Search for the cell housing the specified text and yield its (x, y) center coordinate. 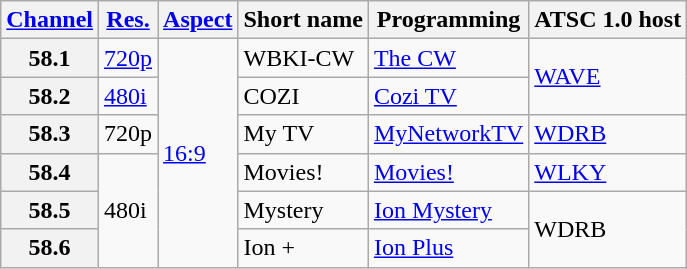
WAVE (608, 77)
58.1 (50, 58)
58.6 (50, 248)
WBKI-CW (303, 58)
Ion Plus (448, 248)
Res. (128, 20)
Ion + (303, 248)
WLKY (608, 172)
The CW (448, 58)
Channel (50, 20)
COZI (303, 96)
58.4 (50, 172)
58.5 (50, 210)
58.3 (50, 134)
My TV (303, 134)
Programming (448, 20)
Cozi TV (448, 96)
MyNetworkTV (448, 134)
58.2 (50, 96)
16:9 (198, 153)
Aspect (198, 20)
Ion Mystery (448, 210)
Short name (303, 20)
ATSC 1.0 host (608, 20)
Mystery (303, 210)
